Extract the (x, y) coordinate from the center of the cell holding the provided text.  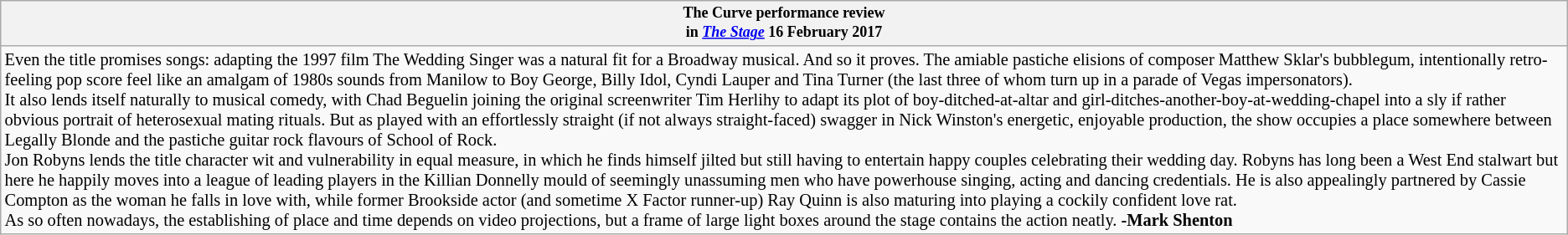
The Curve performance review in The Stage 16 February 2017 (784, 23)
